Identify which cell holds the provided text, then report its (x, y) central coordinate. 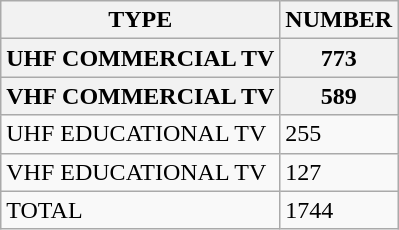
VHF EDUCATIONAL TV (140, 172)
UHF EDUCATIONAL TV (140, 134)
VHF COMMERCIAL TV (140, 96)
1744 (339, 210)
589 (339, 96)
773 (339, 58)
UHF COMMERCIAL TV (140, 58)
NUMBER (339, 20)
255 (339, 134)
TOTAL (140, 210)
127 (339, 172)
TYPE (140, 20)
